Find where the given text appears and provide that cell's center as [X, Y] coordinate. 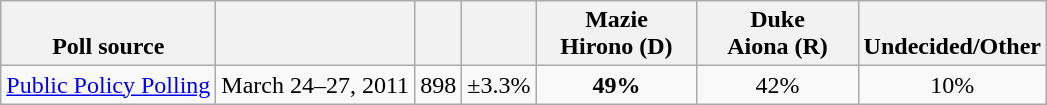
MazieHirono (D) [616, 34]
Public Policy Polling [108, 85]
898 [438, 85]
10% [952, 85]
Poll source [108, 34]
Undecided/Other [952, 34]
DukeAiona (R) [778, 34]
49% [616, 85]
42% [778, 85]
March 24–27, 2011 [316, 85]
±3.3% [499, 85]
